Scan for the cell matching the given text and deliver its [x, y] coordinate at center. 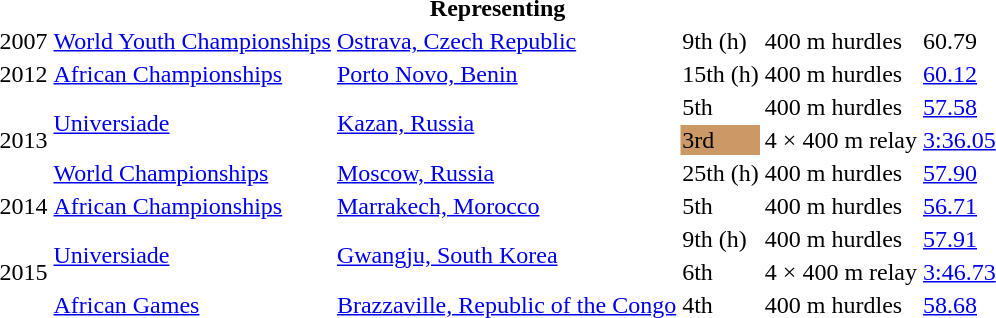
Gwangju, South Korea [506, 256]
World Championships [192, 173]
World Youth Championships [192, 41]
Marrakech, Morocco [506, 206]
25th (h) [721, 173]
Ostrava, Czech Republic [506, 41]
Kazan, Russia [506, 124]
3rd [721, 140]
Porto Novo, Benin [506, 74]
15th (h) [721, 74]
6th [721, 272]
Moscow, Russia [506, 173]
